From the cell containing the given text, extract its center point as (X, Y) coordinate. 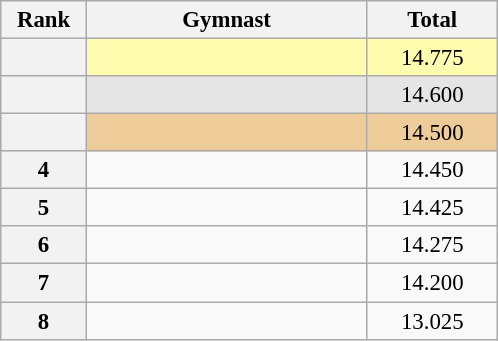
Total (432, 20)
Rank (44, 20)
14.425 (432, 208)
14.500 (432, 133)
14.600 (432, 95)
14.450 (432, 170)
5 (44, 208)
14.200 (432, 283)
Gymnast (226, 20)
7 (44, 283)
6 (44, 245)
4 (44, 170)
14.775 (432, 58)
14.275 (432, 245)
8 (44, 321)
13.025 (432, 321)
